Identify which cell holds the provided text, then report its [X, Y] central coordinate. 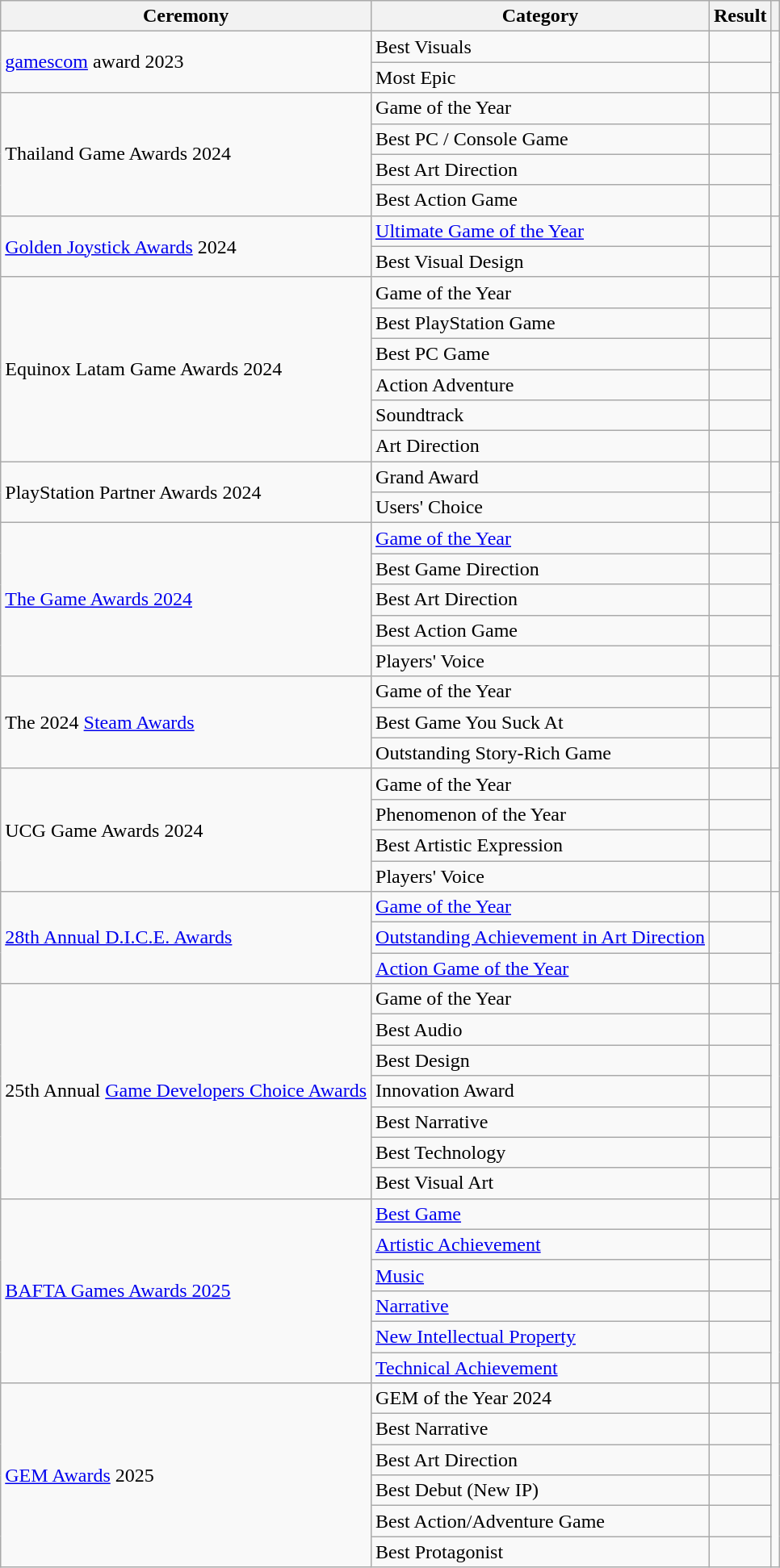
Music [541, 1275]
Best PC / Console Game [541, 139]
Thailand Game Awards 2024 [186, 154]
Best PlayStation Game [541, 323]
Best Audio [541, 1030]
Ultimate Game of the Year [541, 231]
Best Design [541, 1060]
Best PC Game [541, 353]
Grand Award [541, 477]
GEM Awards 2025 [186, 1475]
28th Annual D.I.C.E. Awards [186, 938]
Innovation Award [541, 1091]
The 2024 Steam Awards [186, 722]
Technical Achievement [541, 1368]
Phenomenon of the Year [541, 814]
Result [740, 16]
GEM of the Year 2024 [541, 1399]
Best Artistic Expression [541, 845]
Soundtrack [541, 416]
Action Game of the Year [541, 968]
Best Protagonist [541, 1552]
Equinox Latam Game Awards 2024 [186, 369]
Best Visual Design [541, 261]
The Game Awards 2024 [186, 600]
Best Debut (New IP) [541, 1491]
Users' Choice [541, 508]
Best Visuals [541, 47]
BAFTA Games Awards 2025 [186, 1290]
Art Direction [541, 446]
Outstanding Achievement in Art Direction [541, 938]
25th Annual Game Developers Choice Awards [186, 1091]
Outstanding Story-Rich Game [541, 753]
Best Visual Art [541, 1183]
Golden Joystick Awards 2024 [186, 246]
Action Adventure [541, 385]
PlayStation Partner Awards 2024 [186, 492]
Narrative [541, 1306]
gamescom award 2023 [186, 62]
Best Game [541, 1214]
Category [541, 16]
Best Game Direction [541, 569]
Artistic Achievement [541, 1244]
Best Game You Suck At [541, 722]
Most Epic [541, 77]
UCG Game Awards 2024 [186, 830]
Best Action/Adventure Game [541, 1521]
Best Technology [541, 1152]
Ceremony [186, 16]
New Intellectual Property [541, 1336]
